Pinpoint the cell where the given text exists, returning its [x, y] midpoint coordinate. 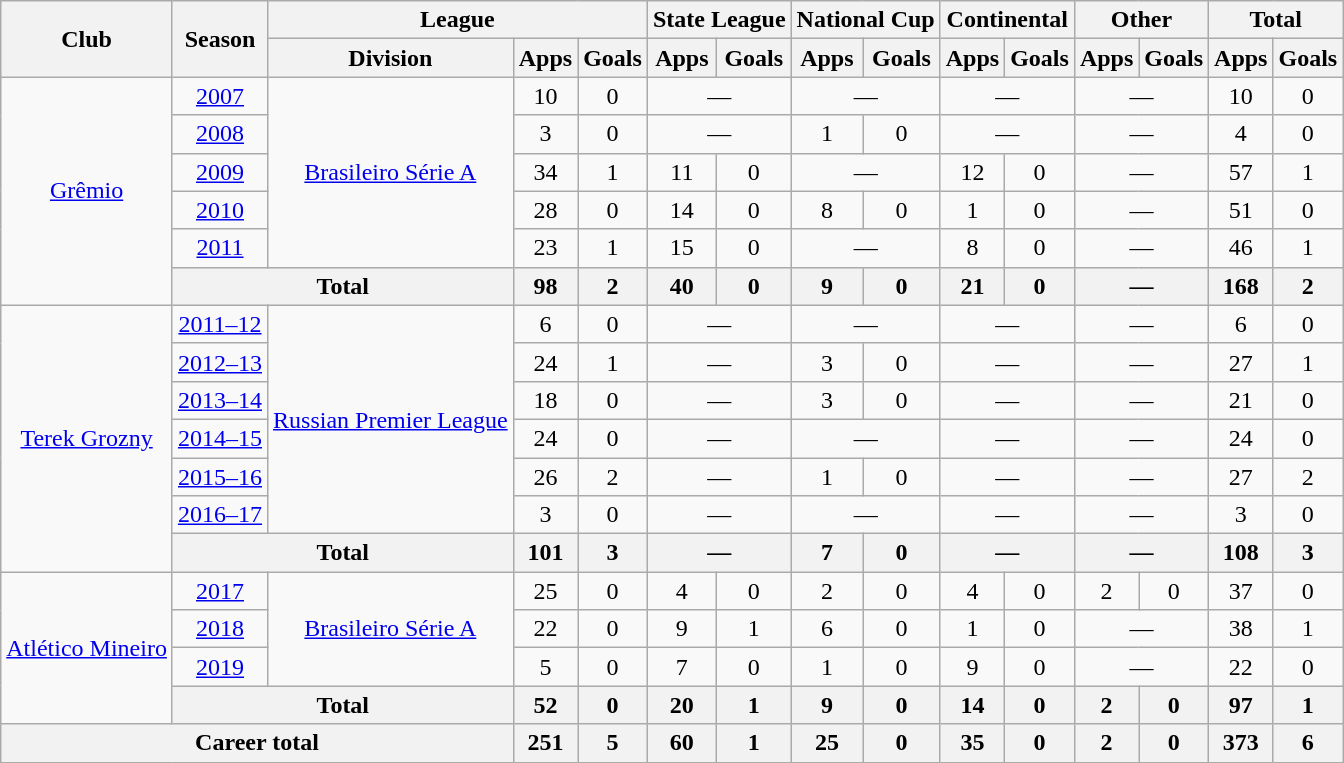
2016–17 [220, 515]
Club [87, 39]
12 [972, 172]
2013–14 [220, 400]
40 [682, 286]
2019 [220, 667]
2017 [220, 591]
Other [1141, 20]
37 [1241, 591]
2010 [220, 210]
Career total [257, 743]
97 [1241, 705]
60 [682, 743]
2007 [220, 96]
League [458, 20]
168 [1241, 286]
34 [545, 172]
57 [1241, 172]
Grêmio [87, 191]
98 [545, 286]
18 [545, 400]
National Cup [866, 20]
11 [682, 172]
2015–16 [220, 477]
46 [1241, 248]
Russian Premier League [391, 419]
2011–12 [220, 324]
26 [545, 477]
51 [1241, 210]
23 [545, 248]
2018 [220, 629]
2008 [220, 134]
Continental [1007, 20]
Terek Grozny [87, 438]
38 [1241, 629]
108 [1241, 553]
2011 [220, 248]
Atlético Mineiro [87, 648]
Division [391, 58]
Season [220, 39]
373 [1241, 743]
2012–13 [220, 362]
28 [545, 210]
State League [719, 20]
251 [545, 743]
35 [972, 743]
52 [545, 705]
2014–15 [220, 438]
101 [545, 553]
15 [682, 248]
2009 [220, 172]
20 [682, 705]
